Return (x, y) of the center of cell containing provided text 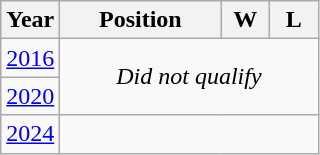
2016 (30, 58)
W (246, 20)
L (294, 20)
2020 (30, 96)
Did not qualify (189, 77)
Position (140, 20)
2024 (30, 134)
Year (30, 20)
